Capture the cell that displays the provided text and extract its [X, Y] central coordinate. 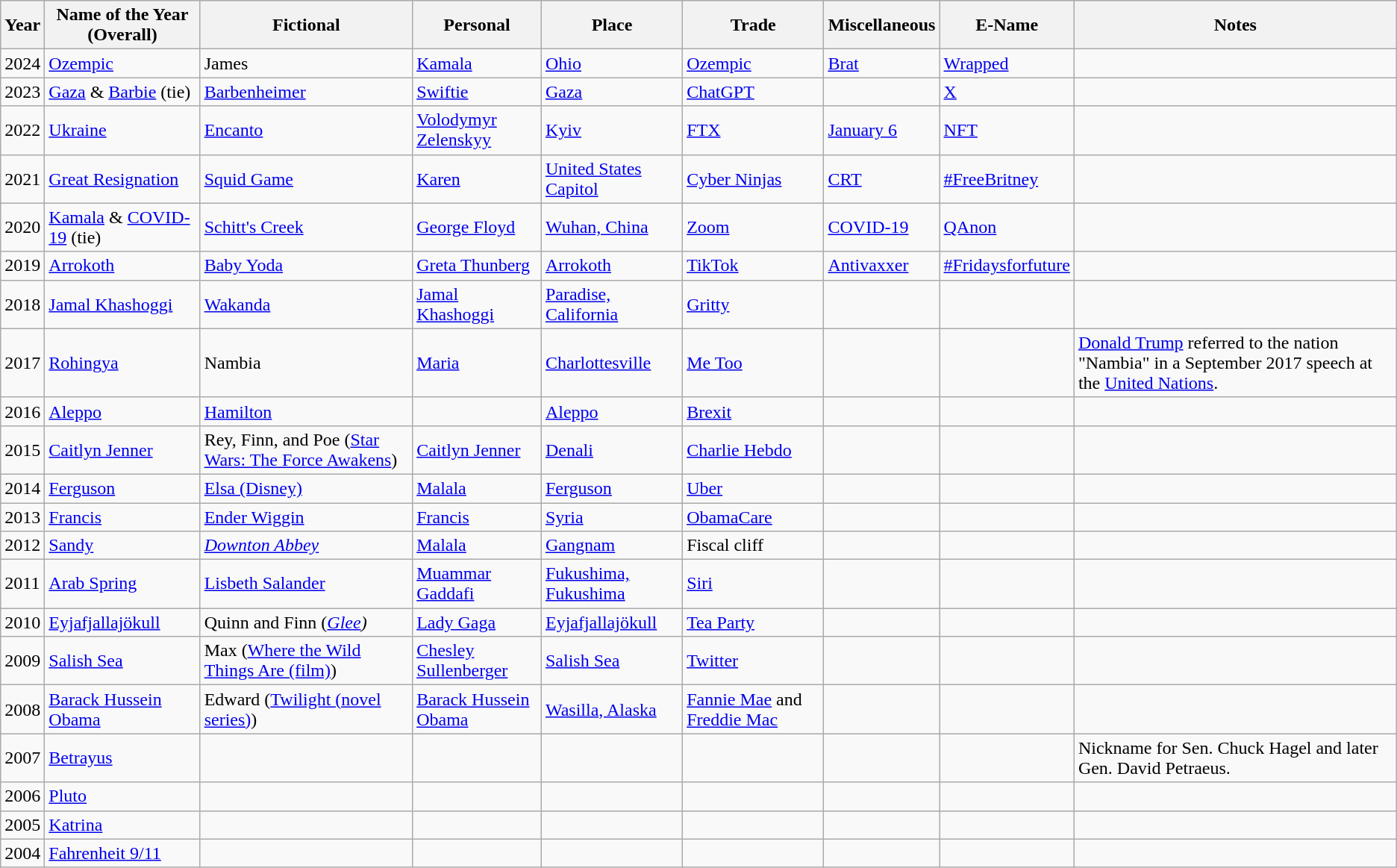
2024 [22, 63]
Kyiv [612, 130]
Ukraine [122, 130]
Ohio [612, 63]
Betrayus [122, 758]
Twitter [754, 661]
2009 [22, 661]
Encanto [306, 130]
Karen [478, 179]
Great Resignation [122, 179]
Gaza [612, 92]
Quinn and Finn (Glee) [306, 622]
Paradise, California [612, 305]
2018 [22, 305]
James [306, 63]
Personal [478, 25]
Rey, Finn, and Poe (Star Wars: The Force Awakens) [306, 449]
2011 [22, 584]
2023 [22, 92]
2015 [22, 449]
2017 [22, 363]
Max (Where the Wild Things Are (film)) [306, 661]
Trade [754, 25]
X [1007, 92]
2014 [22, 488]
ObamaCare [754, 517]
Nickname for Sen. Chuck Hagel and later Gen. David Petraeus. [1235, 758]
Pluto [122, 796]
Fannie Mae and Freddie Mac [754, 709]
Gangnam [612, 546]
Miscellaneous [882, 25]
George Floyd [478, 227]
CRT [882, 179]
ChatGPT [754, 92]
QAnon [1007, 227]
Brat [882, 63]
E-Name [1007, 25]
Lady Gaga [478, 622]
Year [22, 25]
Wrapped [1007, 63]
2012 [22, 546]
2021 [22, 179]
Arab Spring [122, 584]
Wasilla, Alaska [612, 709]
2019 [22, 266]
United States Capitol [612, 179]
2005 [22, 825]
Wuhan, China [612, 227]
2007 [22, 758]
Gaza & Barbie (tie) [122, 92]
Ender Wiggin [306, 517]
Greta Thunberg [478, 266]
#FreeBritney [1007, 179]
2004 [22, 853]
Maria [478, 363]
FTX [754, 130]
Katrina [122, 825]
Chesley Sullenberger [478, 661]
Cyber Ninjas [754, 179]
NFT [1007, 130]
Kamala [478, 63]
Notes [1235, 25]
2016 [22, 411]
Baby Yoda [306, 266]
Downton Abbey [306, 546]
TikTok [754, 266]
2010 [22, 622]
Edward (Twilight (novel series)) [306, 709]
Elsa (Disney) [306, 488]
Tea Party [754, 622]
Zoom [754, 227]
Me Too [754, 363]
Volodymyr Zelenskyy [478, 130]
Nambia [306, 363]
Brexit [754, 411]
Swiftie [478, 92]
2008 [22, 709]
Donald Trump referred to the nation "Nambia" in a September 2017 speech at the United Nations. [1235, 363]
2013 [22, 517]
Fahrenheit 9/11 [122, 853]
Kamala & COVID-19 (tie) [122, 227]
2006 [22, 796]
Place [612, 25]
Hamilton [306, 411]
Squid Game [306, 179]
Gritty [754, 305]
Muammar Gaddafi [478, 584]
#Fridaysforfuture [1007, 266]
January 6 [882, 130]
Fiscal cliff [754, 546]
Name of the Year (Overall) [122, 25]
Antivaxxer [882, 266]
Fictional [306, 25]
Uber [754, 488]
Sandy [122, 546]
COVID-19 [882, 227]
Lisbeth Salander [306, 584]
2022 [22, 130]
Wakanda [306, 305]
Rohingya [122, 363]
Denali [612, 449]
Fukushima, Fukushima [612, 584]
Charlottesville [612, 363]
Barbenheimer [306, 92]
Syria [612, 517]
Schitt's Creek [306, 227]
Charlie Hebdo [754, 449]
2020 [22, 227]
Siri [754, 584]
